Return (X, Y) of the center of cell containing provided text 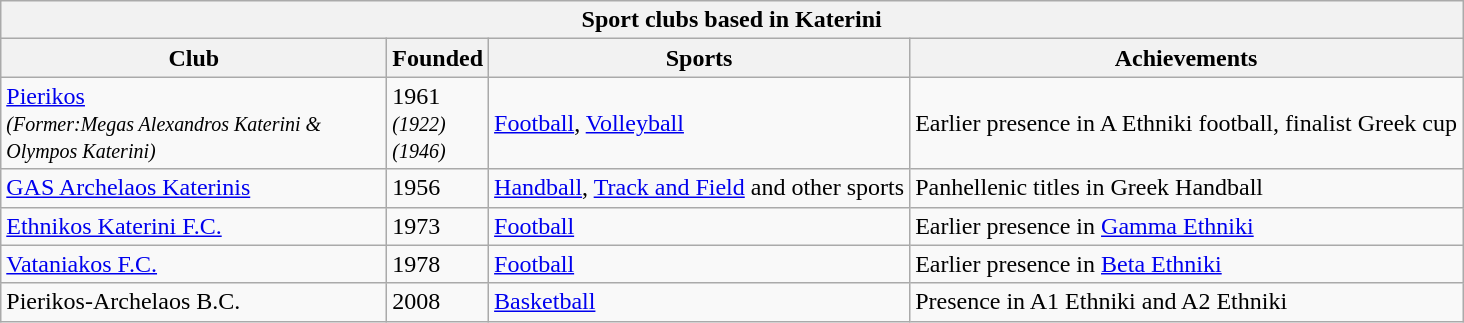
Founded (438, 58)
Sports (700, 58)
Pierikos-Archelaos B.C. (194, 302)
Club (194, 58)
Pierikos (Former:Megas Alexandros Katerini & Olympos Katerini) (194, 123)
Presence in A1 Ethniki and A2 Ethniki (1186, 302)
Earlier presence in Beta Ethniki (1186, 264)
Vataniakos F.C. (194, 264)
Football, Volleyball (700, 123)
1978 (438, 264)
Handball, Track and Field and other sports (700, 188)
Ethnikos Katerini F.C. (194, 226)
Achievements (1186, 58)
Earlier presence in A Ethniki football, finalist Greek cup (1186, 123)
2008 (438, 302)
1961(1922) (1946) (438, 123)
1973 (438, 226)
Panhellenic titles in Greek Handball (1186, 188)
GAS Archelaos Katerinis (194, 188)
1956 (438, 188)
Earlier presence in Gamma Ethniki (1186, 226)
Basketball (700, 302)
Sport clubs based in Katerini (732, 20)
